Locate the cell with the specified text and output its [X, Y] center coordinate. 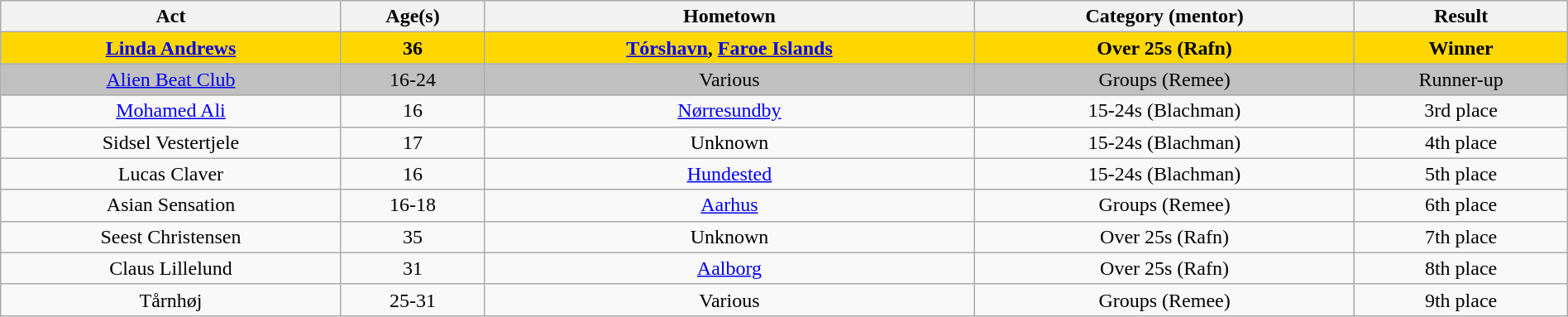
Runner-up [1460, 79]
Hometown [729, 17]
16-24 [413, 79]
Lucas Claver [170, 174]
Mohamed Ali [170, 111]
Tårnhøj [170, 300]
6th place [1460, 205]
5th place [1460, 174]
36 [413, 48]
Claus Lillelund [170, 268]
Sidsel Vestertjele [170, 142]
16-18 [413, 205]
35 [413, 237]
Aarhus [729, 205]
8th place [1460, 268]
25-31 [413, 300]
Linda Andrews [170, 48]
31 [413, 268]
Winner [1460, 48]
Category (mentor) [1164, 17]
9th place [1460, 300]
Asian Sensation [170, 205]
4th place [1460, 142]
Act [170, 17]
Seest Christensen [170, 237]
Age(s) [413, 17]
Alien Beat Club [170, 79]
Hundested [729, 174]
7th place [1460, 237]
Nørresundby [729, 111]
Tórshavn, Faroe Islands [729, 48]
Aalborg [729, 268]
17 [413, 142]
Result [1460, 17]
3rd place [1460, 111]
